Extract the [X, Y] coordinate from the center of the cell holding the provided text.  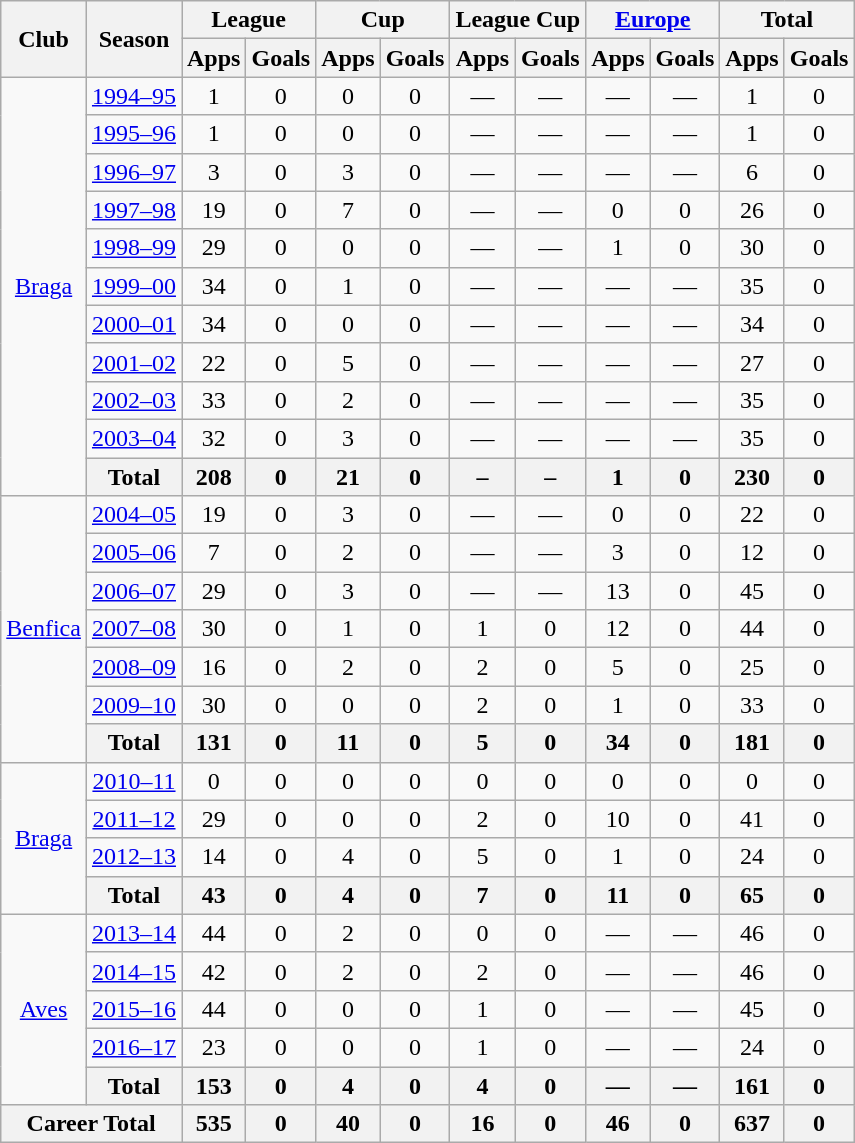
2007–08 [134, 629]
2001–02 [134, 362]
13 [618, 591]
41 [752, 819]
Europe [653, 20]
1998–99 [134, 248]
2013–14 [134, 933]
2016–17 [134, 1047]
535 [214, 1124]
6 [752, 172]
League [249, 20]
2005–06 [134, 553]
2010–11 [134, 781]
40 [348, 1124]
32 [214, 438]
Cup [383, 20]
153 [214, 1085]
1997–98 [134, 210]
10 [618, 819]
2014–15 [134, 971]
Season [134, 39]
1996–97 [134, 172]
1999–00 [134, 286]
637 [752, 1124]
43 [214, 895]
2015–16 [134, 1009]
2006–07 [134, 591]
230 [752, 477]
1994–95 [134, 96]
26 [752, 210]
League Cup [518, 20]
14 [214, 857]
Club [44, 39]
21 [348, 477]
23 [214, 1047]
161 [752, 1085]
1995–96 [134, 134]
25 [752, 667]
2003–04 [134, 438]
2008–09 [134, 667]
Aves [44, 1009]
131 [214, 743]
2002–03 [134, 400]
2004–05 [134, 515]
208 [214, 477]
181 [752, 743]
2012–13 [134, 857]
42 [214, 971]
Career Total [92, 1124]
Benfica [44, 629]
2000–01 [134, 324]
27 [752, 362]
2009–10 [134, 705]
65 [752, 895]
2011–12 [134, 819]
